Pinpoint the cell where the given text exists, returning its [X, Y] midpoint coordinate. 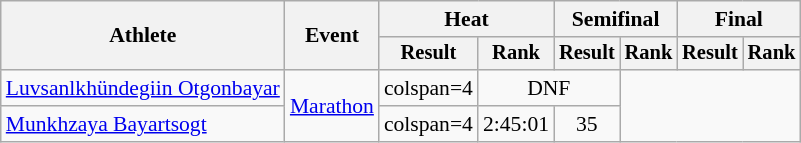
35 [587, 124]
Athlete [143, 36]
Final [738, 19]
2:45:01 [516, 124]
DNF [549, 88]
Event [332, 36]
Semifinal [616, 19]
Luvsanlkhündegiin Otgonbayar [143, 88]
Marathon [332, 106]
Munkhzaya Bayartsogt [143, 124]
Heat [466, 19]
